Determine the [x, y] coordinate at the center of the cell enclosing the given text.  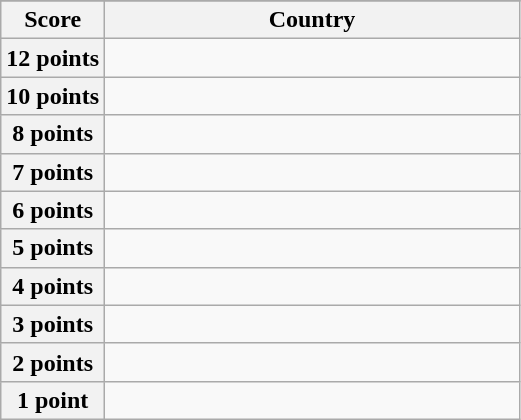
8 points [53, 134]
12 points [53, 58]
7 points [53, 172]
5 points [53, 248]
4 points [53, 286]
2 points [53, 362]
Country [312, 20]
1 point [53, 400]
3 points [53, 324]
6 points [53, 210]
Score [53, 20]
10 points [53, 96]
